Detect which cell encompasses the target text, then output its (x, y) center coordinate. 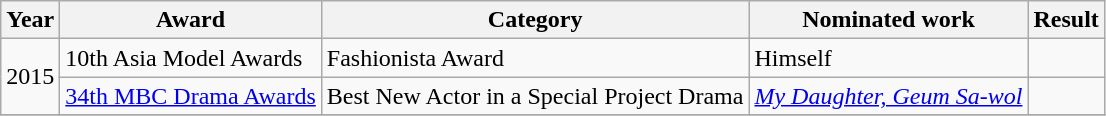
Nominated work (888, 20)
Result (1066, 20)
Year (30, 20)
Himself (888, 58)
2015 (30, 77)
Fashionista Award (535, 58)
10th Asia Model Awards (191, 58)
34th MBC Drama Awards (191, 96)
My Daughter, Geum Sa-wol (888, 96)
Award (191, 20)
Best New Actor in a Special Project Drama (535, 96)
Category (535, 20)
